Determine the [x, y] coordinate at the center of the cell enclosing the given text.  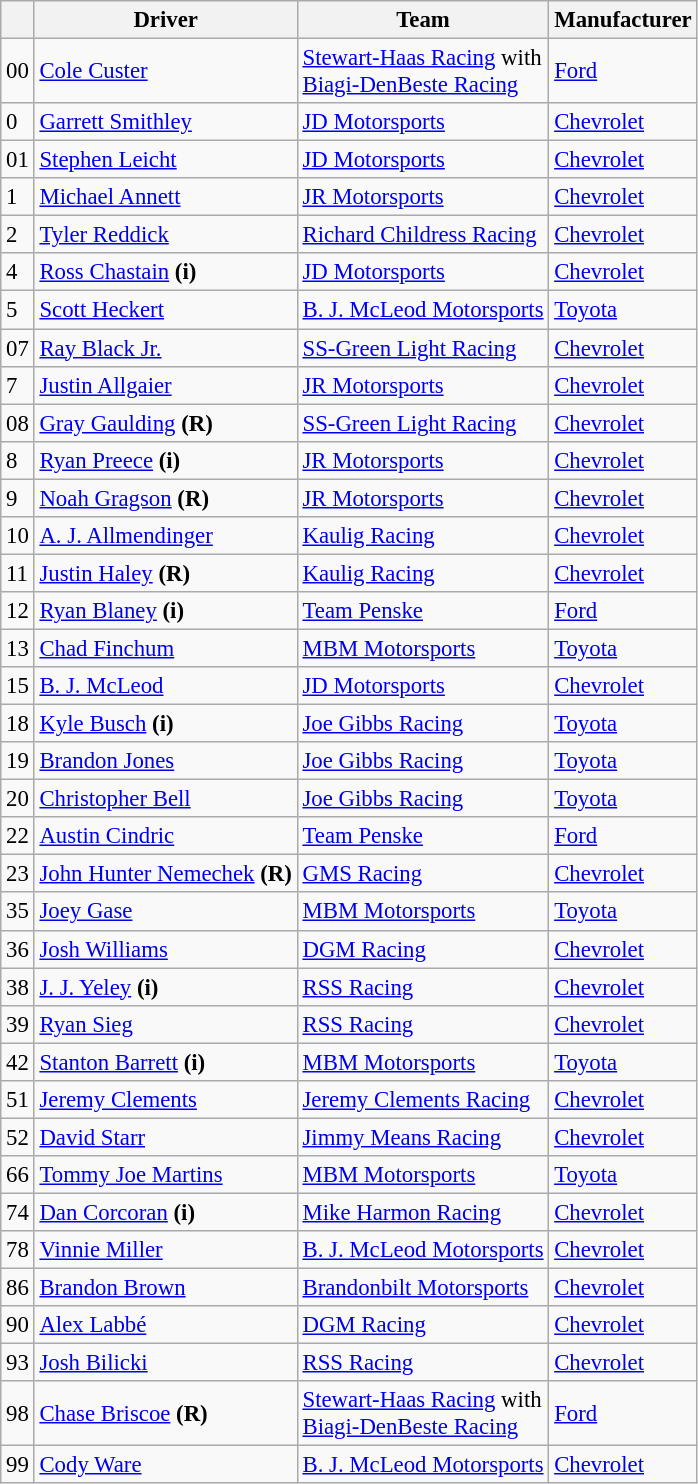
GMS Racing [423, 874]
Ray Black Jr. [166, 348]
Scott Heckert [166, 310]
13 [18, 648]
15 [18, 686]
Ross Chastain (i) [166, 273]
8 [18, 460]
Tyler Reddick [166, 235]
86 [18, 1288]
Josh Williams [166, 949]
Christopher Bell [166, 799]
08 [18, 423]
36 [18, 949]
Team [423, 20]
Stanton Barrett (i) [166, 1062]
39 [18, 1024]
Jeremy Clements [166, 1100]
Austin Cindric [166, 836]
0 [18, 122]
Justin Allgaier [166, 385]
1 [18, 197]
Ryan Sieg [166, 1024]
Brandon Jones [166, 761]
2 [18, 235]
18 [18, 724]
5 [18, 310]
4 [18, 273]
74 [18, 1212]
12 [18, 611]
Gray Gaulding (R) [166, 423]
Dan Corcoran (i) [166, 1212]
Josh Bilicki [166, 1363]
Justin Haley (R) [166, 573]
20 [18, 799]
Jeremy Clements Racing [423, 1100]
Garrett Smithley [166, 122]
Cody Ware [166, 1465]
B. J. McLeod [166, 686]
98 [18, 1414]
Chase Briscoe (R) [166, 1414]
93 [18, 1363]
Stephen Leicht [166, 160]
01 [18, 160]
Kyle Busch (i) [166, 724]
J. J. Yeley (i) [166, 987]
Jimmy Means Racing [423, 1137]
Michael Annett [166, 197]
Ryan Blaney (i) [166, 611]
00 [18, 72]
David Starr [166, 1137]
11 [18, 573]
38 [18, 987]
90 [18, 1325]
52 [18, 1137]
Ryan Preece (i) [166, 460]
66 [18, 1175]
Mike Harmon Racing [423, 1212]
Vinnie Miller [166, 1250]
John Hunter Nemechek (R) [166, 874]
Cole Custer [166, 72]
35 [18, 912]
Alex Labbé [166, 1325]
Driver [166, 20]
Richard Childress Racing [423, 235]
Tommy Joe Martins [166, 1175]
10 [18, 536]
23 [18, 874]
22 [18, 836]
Brandonbilt Motorsports [423, 1288]
Joey Gase [166, 912]
42 [18, 1062]
78 [18, 1250]
Noah Gragson (R) [166, 498]
Manufacturer [623, 20]
99 [18, 1465]
A. J. Allmendinger [166, 536]
19 [18, 761]
51 [18, 1100]
7 [18, 385]
9 [18, 498]
07 [18, 348]
Chad Finchum [166, 648]
Brandon Brown [166, 1288]
